Output the [X, Y] coordinate of the center of the cell containing the given text.  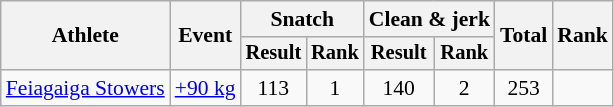
113 [274, 88]
2 [464, 88]
Clean & jerk [430, 19]
Total [524, 36]
140 [399, 88]
253 [524, 88]
Athlete [86, 36]
1 [335, 88]
+90 kg [206, 88]
Feiagaiga Stowers [86, 88]
Event [206, 36]
Snatch [302, 19]
